Extract the [X, Y] coordinate from the center of the cell holding the provided text.  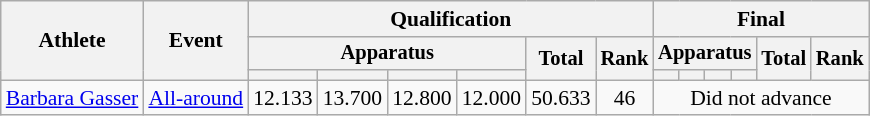
Qualification [450, 19]
All-around [196, 98]
12.800 [422, 98]
46 [625, 98]
Final [760, 19]
Event [196, 40]
Athlete [72, 40]
12.133 [282, 98]
13.700 [352, 98]
Did not advance [760, 98]
50.633 [560, 98]
12.000 [492, 98]
Barbara Gasser [72, 98]
